Return (x, y) of the center of cell containing provided text 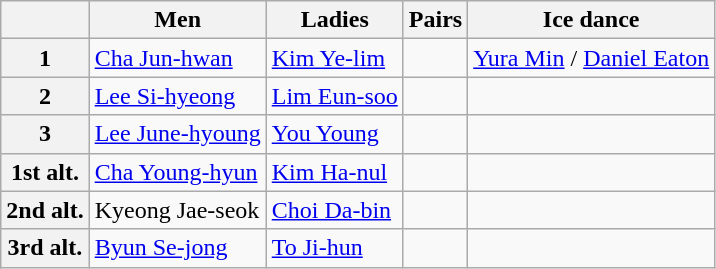
Choi Da-bin (334, 210)
Byun Se-jong (178, 248)
Kyeong Jae-seok (178, 210)
Pairs (435, 20)
Ladies (334, 20)
Kim Ye-lim (334, 58)
Kim Ha-nul (334, 172)
3rd alt. (45, 248)
To Ji-hun (334, 248)
You Young (334, 134)
Men (178, 20)
Lee Si-hyeong (178, 96)
3 (45, 134)
Yura Min / Daniel Eaton (592, 58)
2nd alt. (45, 210)
Lim Eun-soo (334, 96)
Cha Young-hyun (178, 172)
Lee June-hyoung (178, 134)
2 (45, 96)
Cha Jun-hwan (178, 58)
Ice dance (592, 20)
1st alt. (45, 172)
1 (45, 58)
